For the text-containing cell, return its midpoint in (X, Y) coordinate format. 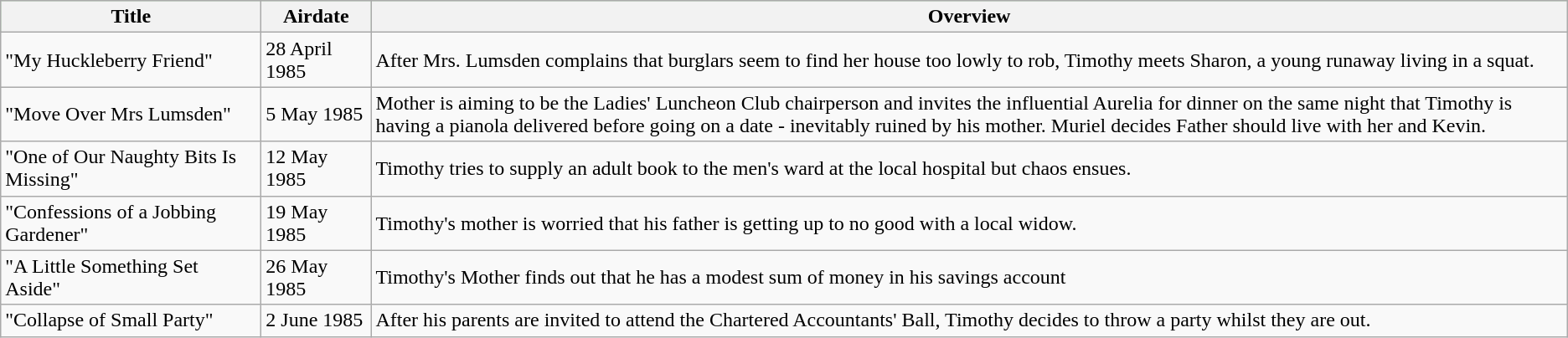
Overview (969, 17)
Title (131, 17)
28 April 1985 (317, 60)
"Move Over Mrs Lumsden" (131, 114)
2 June 1985 (317, 320)
"A Little Something Set Aside" (131, 278)
12 May 1985 (317, 169)
Timothy's Mother finds out that he has a modest sum of money in his savings account (969, 278)
"Collapse of Small Party" (131, 320)
After his parents are invited to attend the Chartered Accountants' Ball, Timothy decides to throw a party whilst they are out. (969, 320)
Airdate (317, 17)
"Confessions of a Jobbing Gardener" (131, 223)
"My Huckleberry Friend" (131, 60)
After Mrs. Lumsden complains that burglars seem to find her house too lowly to rob, Timothy meets Sharon, a young runaway living in a squat. (969, 60)
Timothy's mother is worried that his father is getting up to no good with a local widow. (969, 223)
26 May 1985 (317, 278)
19 May 1985 (317, 223)
Timothy tries to supply an adult book to the men's ward at the local hospital but chaos ensues. (969, 169)
5 May 1985 (317, 114)
"One of Our Naughty Bits Is Missing" (131, 169)
